Output the (x, y) coordinate of the center of the cell containing the given text.  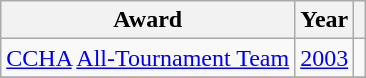
Award (148, 20)
CCHA All-Tournament Team (148, 58)
Year (324, 20)
2003 (324, 58)
